Determine the [X, Y] coordinate at the center of the cell enclosing the given text.  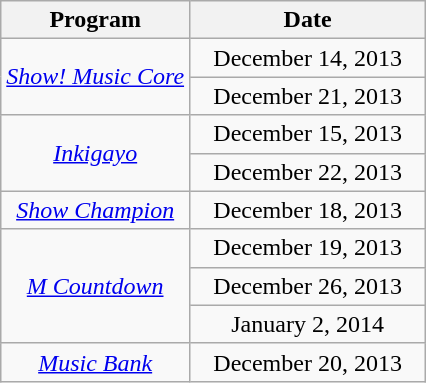
Music Bank [96, 362]
December 18, 2013 [308, 210]
December 20, 2013 [308, 362]
Show! Music Core [96, 77]
Inkigayo [96, 153]
Program [96, 20]
M Countdown [96, 286]
December 19, 2013 [308, 248]
December 14, 2013 [308, 58]
January 2, 2014 [308, 324]
December 21, 2013 [308, 96]
Show Champion [96, 210]
Date [308, 20]
December 15, 2013 [308, 134]
December 22, 2013 [308, 172]
December 26, 2013 [308, 286]
